Locate the cell with the specified text and output its (x, y) center coordinate. 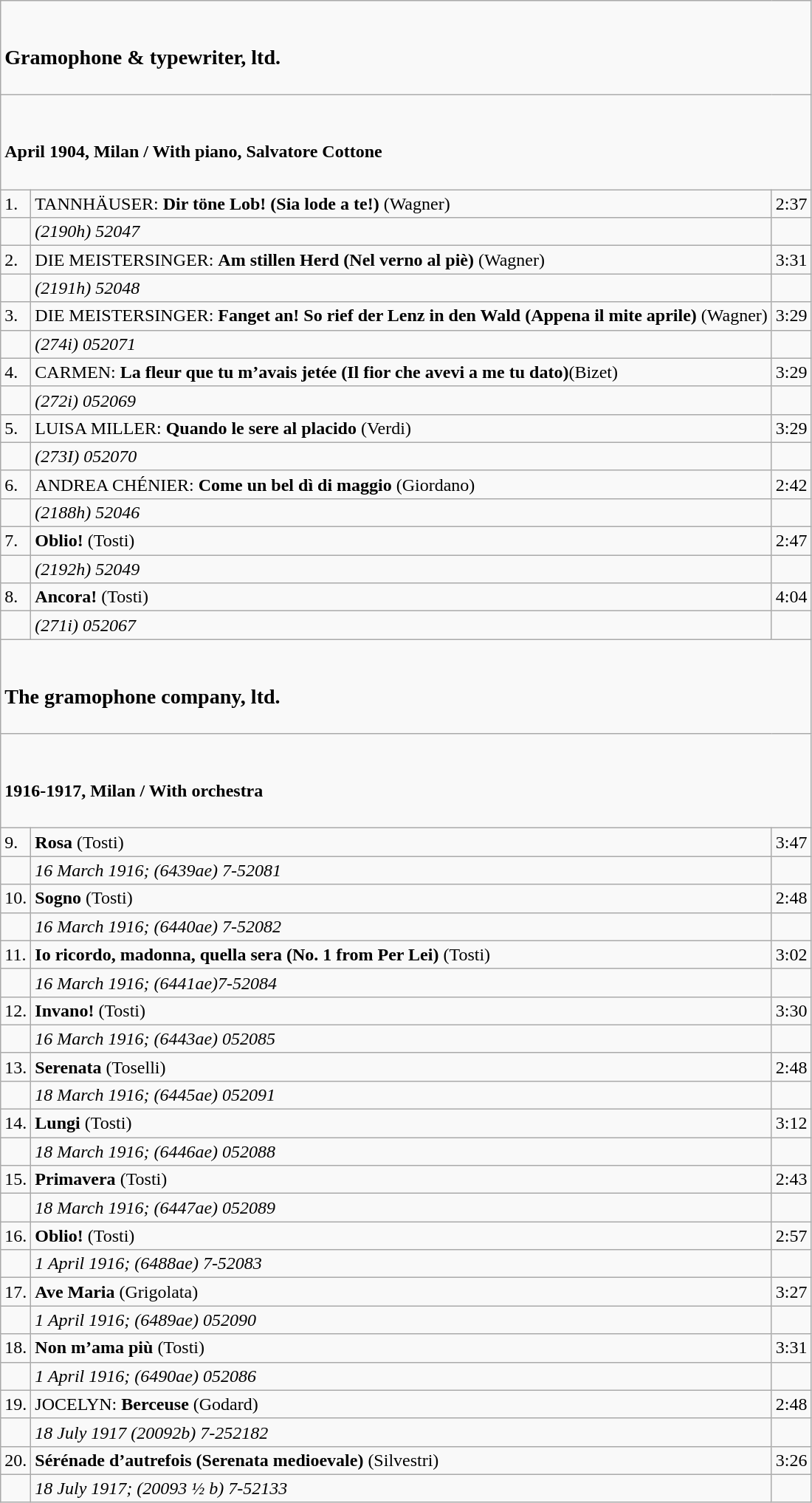
3:26 (791, 1460)
16 March 1916; (6443ae) 052085 (402, 1039)
18. (16, 1348)
(2188h) 52046 (402, 513)
TANNHÄUSER: Dir töne Lob! (Sia lode a te!) (Wagner) (402, 204)
5. (16, 428)
18 July 1917; (20093 ½ b) 7-52133 (402, 1488)
CARMEN: La fleur que tu m’avais jetée (Il fior che avevi a me tu dato)(Bizet) (402, 372)
1 April 1916; (6489ae) 052090 (402, 1320)
18 March 1916; (6445ae) 052091 (402, 1095)
(2192h) 52049 (402, 569)
Primavera (Tosti) (402, 1180)
3:27 (791, 1292)
18 March 1916; (6446ae) 052088 (402, 1152)
17. (16, 1292)
7. (16, 541)
3:30 (791, 1011)
11. (16, 955)
ANDREA CHÉNIER: Come un bel dì di maggio (Giordano) (402, 484)
2:37 (791, 204)
3:02 (791, 955)
1 April 1916; (6490ae) 052086 (402, 1376)
(274i) 052071 (402, 344)
3. (16, 316)
1916-1917, Milan / With orchestra (406, 781)
9. (16, 842)
Gramophone & typewriter, ltd. (406, 47)
Sogno (Tosti) (402, 898)
Ancora! (Tosti) (402, 597)
3:47 (791, 842)
15. (16, 1180)
18 July 1917 (20092b) 7-252182 (402, 1432)
2. (16, 260)
Ave Maria (Grigolata) (402, 1292)
16 March 1916; (6439ae) 7-52081 (402, 870)
4. (16, 372)
(272i) 052069 (402, 400)
19. (16, 1404)
Invano! (Tosti) (402, 1011)
4:04 (791, 597)
(273I) 052070 (402, 456)
Rosa (Tosti) (402, 842)
2:47 (791, 541)
Serenata (Toselli) (402, 1067)
April 1904, Milan / With piano, Salvatore Cottone (406, 142)
2:42 (791, 484)
DIE MEISTERSINGER: Am stillen Herd (Nel verno al piè) (Wagner) (402, 260)
16. (16, 1236)
1 April 1916; (6488ae) 7-52083 (402, 1264)
13. (16, 1067)
(2190h) 52047 (402, 232)
DIE MEISTERSINGER: Fanget an! So rief der Lenz in den Wald (Appena il mite aprile) (Wagner) (402, 316)
16 March 1916; (6441ae)7-52084 (402, 983)
12. (16, 1011)
The gramophone company, ltd. (406, 687)
8. (16, 597)
JOCELYN: Berceuse (Godard) (402, 1404)
2:57 (791, 1236)
1. (16, 204)
Non m’ama più (Tosti) (402, 1348)
16 March 1916; (6440ae) 7-52082 (402, 926)
2:43 (791, 1180)
20. (16, 1460)
10. (16, 898)
Io ricordo, madonna, quella sera (No. 1 from Per Lei) (Tosti) (402, 955)
3:12 (791, 1124)
14. (16, 1124)
LUISA MILLER: Quando le sere al placido (Verdi) (402, 428)
(2191h) 52048 (402, 288)
Sérénade d’autrefois (Serenata medioevale) (Silvestri) (402, 1460)
6. (16, 484)
Lungi (Tosti) (402, 1124)
(271i) 052067 (402, 625)
18 March 1916; (6447ae) 052089 (402, 1208)
